Find where the given text appears and provide that cell's center as (x, y) coordinate. 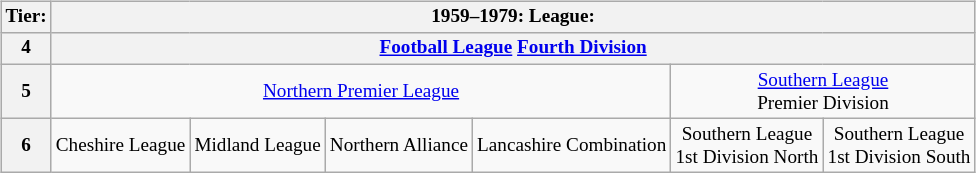
Football League Fourth Division (513, 49)
5 (26, 91)
Northern Alliance (398, 145)
4 (26, 49)
6 (26, 145)
Southern LeaguePremier Division (823, 91)
Southern League1st Division North (747, 145)
Northern Premier League (361, 91)
1959–1979: League: (513, 17)
Lancashire Combination (572, 145)
Cheshire League (120, 145)
Midland League (258, 145)
Tier: (26, 17)
Southern League1st Division South (899, 145)
